Locate the cell with the specified text and output its (X, Y) center coordinate. 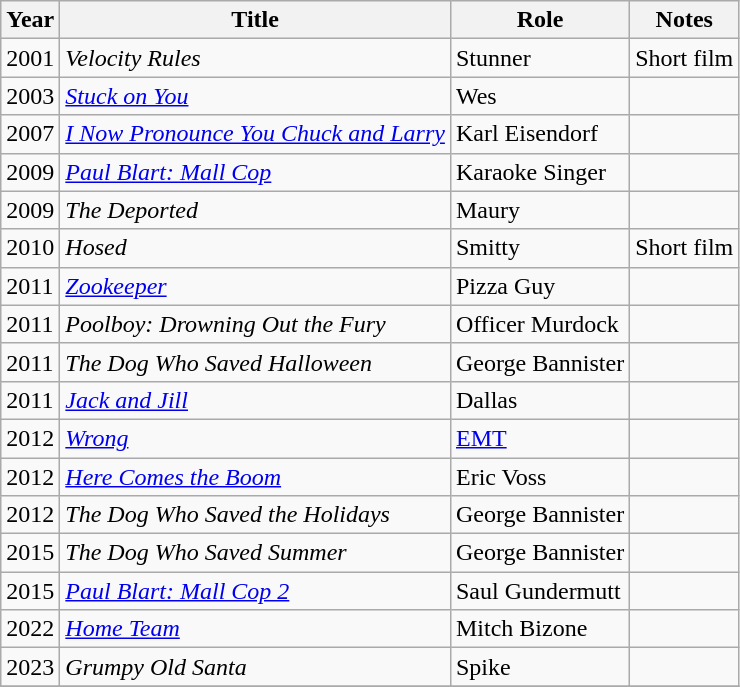
2003 (30, 96)
Title (256, 20)
Stunner (540, 58)
Grumpy Old Santa (256, 667)
Poolboy: Drowning Out the Fury (256, 324)
Notes (684, 20)
Eric Voss (540, 477)
Saul Gundermutt (540, 591)
2007 (30, 134)
Karaoke Singer (540, 172)
Wrong (256, 438)
The Dog Who Saved the Holidays (256, 515)
2022 (30, 629)
2001 (30, 58)
Zookeeper (256, 286)
EMT (540, 438)
The Dog Who Saved Halloween (256, 362)
Wes (540, 96)
The Deported (256, 210)
Paul Blart: Mall Cop 2 (256, 591)
Spike (540, 667)
Paul Blart: Mall Cop (256, 172)
Maury (540, 210)
Dallas (540, 400)
2010 (30, 248)
Jack and Jill (256, 400)
Karl Eisendorf (540, 134)
Pizza Guy (540, 286)
I Now Pronounce You Chuck and Larry (256, 134)
Mitch Bizone (540, 629)
Smitty (540, 248)
Velocity Rules (256, 58)
Hosed (256, 248)
Here Comes the Boom (256, 477)
Year (30, 20)
Home Team (256, 629)
Officer Murdock (540, 324)
Stuck on You (256, 96)
The Dog Who Saved Summer (256, 553)
2023 (30, 667)
Role (540, 20)
